Locate the cell with the specified text and output its (x, y) center coordinate. 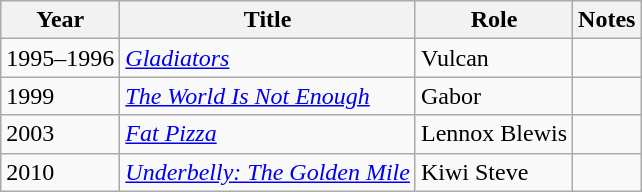
Lennox Blewis (494, 134)
2010 (60, 172)
The World Is Not Enough (268, 96)
Year (60, 20)
Kiwi Steve (494, 172)
Fat Pizza (268, 134)
Gladiators (268, 58)
Vulcan (494, 58)
2003 (60, 134)
Gabor (494, 96)
Role (494, 20)
Notes (607, 20)
Underbelly: The Golden Mile (268, 172)
1995–1996 (60, 58)
1999 (60, 96)
Title (268, 20)
